Output the [X, Y] coordinate of the center of the cell containing the given text.  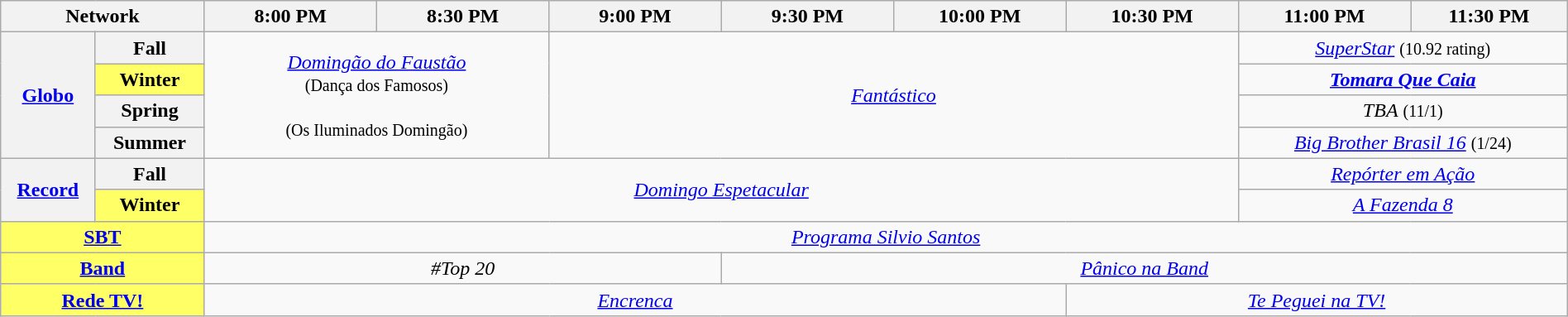
Pânico na Band [1145, 268]
Spring [150, 111]
#Top 20 [463, 268]
9:00 PM [635, 17]
Fantástico [894, 95]
Summer [150, 142]
Record [48, 190]
Programa Silvio Santos [886, 237]
SBT [103, 237]
TBA (11/1) [1403, 111]
Rede TV! [103, 300]
10:00 PM [980, 17]
8:00 PM [290, 17]
Big Brother Brasil 16 (1/24) [1403, 142]
11:30 PM [1489, 17]
Band [103, 268]
Te Peguei na TV! [1317, 300]
Network [103, 17]
Tomara Que Caia [1403, 79]
Domingão do Faustão(Dança dos Famosos)(Os Iluminados Domingão) [377, 95]
Domingo Espetacular [721, 190]
9:30 PM [807, 17]
SuperStar (10.92 rating) [1403, 48]
Globo [48, 95]
A Fazenda 8 [1403, 205]
10:30 PM [1152, 17]
8:30 PM [462, 17]
11:00 PM [1324, 17]
Repórter em Ação [1403, 174]
Encrenca [635, 300]
